Provide the [X, Y] coordinate of the cell's center where the given text is located.  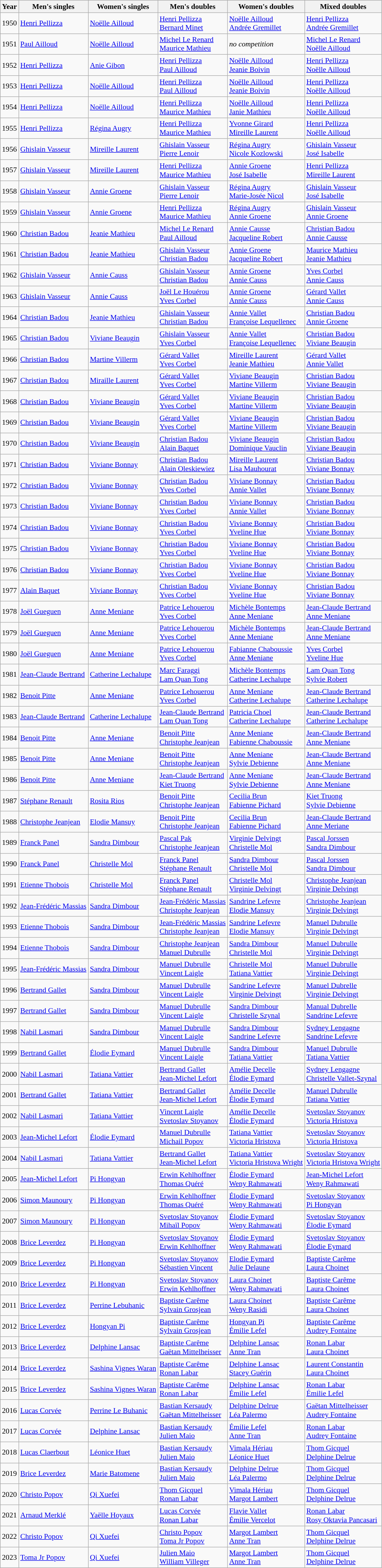
Maurice MathieuJeanie Mathieu [344, 254]
Ronan LabarLaura Choinet [344, 1347]
Hongyan PiÉmilie Lefel [266, 1327]
2005 [10, 1179]
Lucas Claerbout [54, 1452]
Paul Ailloud [54, 44]
Yaëlle Hoyaux [123, 1516]
Yves CorbelAnnie Causs [344, 275]
Svetoslav StoyanovMihaïl Popov [193, 1221]
Elodie Mansuy [123, 822]
2015 [10, 1389]
Manual DubrelleSandrine Lefevre [344, 1011]
Christophe JeanjeanManuel Dubrulle [193, 948]
Virginie DelvingtChristelle Mol [266, 843]
Laura ChoinetWeny Rasidi [266, 1305]
Fabianne ChaboussieAnne Meniane [266, 654]
Lam Quan TongSylvie Robert [344, 675]
2020 [10, 1494]
Baptiste CarêmeAudrey Fontaine [344, 1327]
Sandra DimbourTatiana Vattier [266, 1053]
1971 [10, 464]
Henri PellizzaBernard Minet [193, 23]
Bastian KersaudyGaëtan Mittelheisser [193, 1411]
1976 [10, 569]
Women's doubles [266, 7]
Anie Gibon [123, 65]
1997 [10, 1011]
Yvonne GirardMireille Laurent [266, 128]
Christian BadouAnnie Causse [344, 233]
Michèle BontempsCatherine Lechalupe [266, 675]
1953 [10, 86]
Annie CausseJacqueline Robert [266, 233]
2023 [10, 1558]
1969 [10, 422]
Elodie EymardJulie Delaune [266, 1263]
Delphine LansacStacey Guérin [266, 1369]
2009 [10, 1263]
Christophe Jeanjean [54, 822]
1951 [10, 44]
Anne MenianeFabienne Chaboussie [266, 738]
Lucas CorvéeRonan Labar [193, 1516]
Laura ChoinetWeny Rahmawati [266, 1284]
1963 [10, 296]
Jean-Claude BertrandKiet Truong [193, 780]
Manuel DubrelleVirginie Delvingt [344, 990]
1992 [10, 906]
Michel Le RenardMaurice Mathieu [193, 44]
Sydney LengagneChristelle Vallet-Szynal [344, 1074]
1981 [10, 675]
1983 [10, 717]
2021 [10, 1516]
Year [10, 7]
1985 [10, 759]
Perrine Le Buhanic [123, 1411]
Perrine Lebuhanic [123, 1305]
1979 [10, 633]
Yves CorbelYveline Hue [344, 654]
1956 [10, 149]
Svetoslav StoyanovPi Hongyan [344, 1200]
1996 [10, 990]
1975 [10, 549]
1982 [10, 696]
Arnaud Merklé [54, 1516]
2018 [10, 1452]
1972 [10, 486]
2003 [10, 1137]
Svetoslav StoyanovVictoria Hristova Wright [344, 1158]
Joël Le HouérouYves Corbel [193, 296]
Julien MaioWilliam Villeger [193, 1558]
1955 [10, 128]
1959 [10, 213]
Miraille Laurent [123, 380]
Hongyan Pi [123, 1327]
no competition [266, 44]
Mireille LaurentLisa Mauhourat [266, 464]
2017 [10, 1431]
1987 [10, 801]
Delphine LansacÉmilie Lefel [266, 1389]
Vimala HériauLéonice Huet [266, 1452]
1999 [10, 1053]
2006 [10, 1200]
Mixed doubles [344, 7]
1960 [10, 233]
Men's singles [54, 7]
Ronan LabarÉmilie Lefel [344, 1389]
Christelle MolVirginie Delvingt [266, 885]
1988 [10, 822]
Ghislain VasseurYves Corbel [193, 338]
Christian BadouAlain Baquet [193, 444]
Ghislain VasseurAnnie Groene [344, 213]
1974 [10, 527]
1968 [10, 402]
1950 [10, 23]
Anne MenianeCatherine Lechalupe [266, 696]
Jean-Claude BertrandLam Quan Tong [193, 717]
1989 [10, 843]
1967 [10, 380]
Men's doubles [193, 7]
Sandra DimbourChristelle Szynal [266, 1011]
Jean-Michel LefortWeny Rahmawati [344, 1179]
Ronan LabarAudrey Fontaine [344, 1431]
Martine Villerm [123, 360]
Sydney LengagneSandrine Lefevre [344, 1032]
1958 [10, 191]
1984 [10, 738]
Flavie ValletÉmilie Vercelot [266, 1516]
1990 [10, 864]
2002 [10, 1116]
Stéphane Renault [54, 801]
Ronan LabarRosy Oktavia Pancasari [344, 1516]
Kiet TruongSylvie Debienne [344, 801]
Michel Le RenardPaul Ailloud [193, 233]
Christelle MolTatiana Vattier [266, 969]
1970 [10, 444]
1954 [10, 107]
Rosita Rios [123, 801]
Manuel DubrulleMichail Popov [193, 1137]
Vimala HériauMargot Lambert [266, 1494]
Henri PellizzaMireille Laurent [344, 171]
1961 [10, 254]
2011 [10, 1305]
Pascal PakChristophe Jeanjean [193, 843]
Baptiste CarêmeGaëtan Mittelheisser [193, 1347]
Gérard ValletAnnie Causs [344, 296]
2008 [10, 1242]
1964 [10, 318]
Régina AugryMarie-Josée Nicol [266, 191]
Gaëtan MittelheisserAudrey Fontaine [344, 1411]
Delphine LansacAnne Tran [266, 1347]
Marc FaraggiLam Quan Tong [193, 675]
Annie GroeneJacqueline Robert [266, 254]
2010 [10, 1284]
Tatiana VattierVictoria Hristova [266, 1137]
1965 [10, 338]
2004 [10, 1158]
1993 [10, 927]
Jean-Claude BertrandAnne Meriane [344, 822]
Women's singles [123, 7]
1998 [10, 1032]
1973 [10, 507]
2001 [10, 1095]
Gérard ValletAnnie Vallet [344, 360]
Noëlle AilloudJanie Mathieu [266, 107]
Marie Batomene [123, 1473]
1991 [10, 885]
1995 [10, 969]
2019 [10, 1473]
1994 [10, 948]
Émilie LefelAnne Tran [266, 1431]
2007 [10, 1221]
Michel Le RenardNoëlle Ailloud [344, 44]
2014 [10, 1369]
Thom GicquelRonan Labar [193, 1494]
1962 [10, 275]
2000 [10, 1074]
1966 [10, 360]
Christian BadouAlain Oleskiewiez [193, 464]
2013 [10, 1347]
Svetoslav StoyanovSébastien Vincent [193, 1263]
Mireille LaurentJeanie Mathieu [266, 360]
Alain Baquet [54, 591]
Patricia ChoelCatherine Lechalupe [266, 717]
Régina AugryAnnie Groene [266, 213]
Léonice Huet [123, 1452]
1957 [10, 171]
2022 [10, 1536]
Henri PellizzaAndrée Gremillet [344, 23]
Viviane BeauginDominique Vauclin [266, 444]
Tatiana VattierVictoria Hristova Wright [266, 1158]
Christo PopovToma Jr Popov [193, 1536]
2012 [10, 1327]
2016 [10, 1411]
Christian BadouAnnie Groene [344, 318]
1977 [10, 591]
Sandrine LefevreVirginie Delvingt [266, 990]
Laurent ConstantinLaura Choinet [344, 1369]
Annie GroeneJosé Isabelle [266, 171]
1986 [10, 780]
Régina Augry [123, 128]
Régina AugryNicole Kozlowski [266, 149]
Noëlle AilloudAndrée Gremillet [266, 23]
Vincent LaigleSvetoslav Stoyanov [193, 1116]
1952 [10, 65]
Sandra DimbourSandrine Lefevre [266, 1032]
Toma Jr Popov [54, 1558]
1980 [10, 654]
1978 [10, 611]
